Determine the (X, Y) coordinate at the center of the cell enclosing the given text.  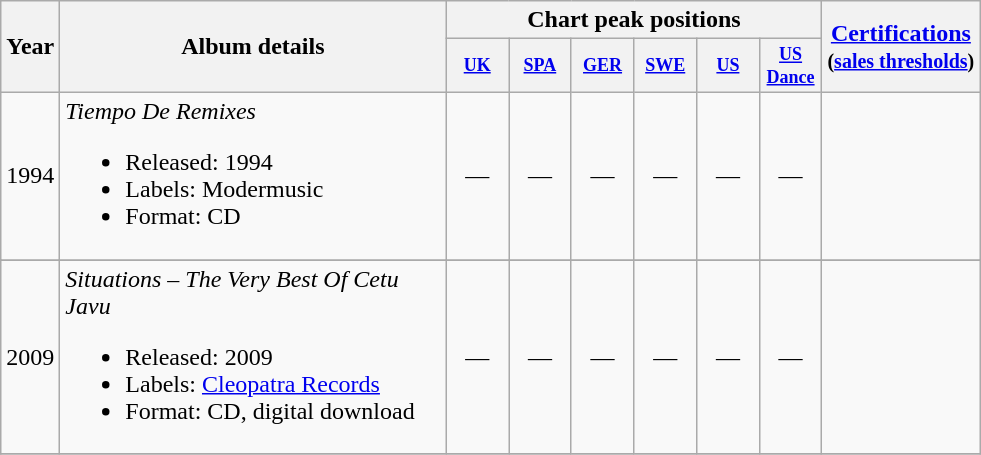
Certifications(sales thresholds) (901, 47)
1994 (30, 176)
US Dance (790, 66)
UK (478, 66)
SWE (666, 66)
Year (30, 47)
Situations – The Very Best Of Cetu JavuReleased: 2009Labels: Cleopatra RecordsFormat: CD, digital download (253, 357)
SPA (540, 66)
Chart peak positions (634, 20)
2009 (30, 357)
Tiempo De RemixesReleased: 1994Labels: ModermusicFormat: CD (253, 176)
US (728, 66)
GER (602, 66)
Album details (253, 47)
